Find where the given text appears and provide that cell's center as [X, Y] coordinate. 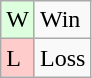
Loss [62, 58]
Win [62, 20]
L [18, 58]
W [18, 20]
